Return the [x, y] coordinate for the center point of the cell that contains the specified text.  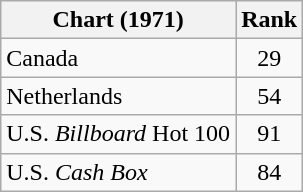
Chart (1971) [118, 20]
54 [270, 96]
U.S. Cash Box [118, 172]
29 [270, 58]
U.S. Billboard Hot 100 [118, 134]
91 [270, 134]
Canada [118, 58]
Rank [270, 20]
Netherlands [118, 96]
84 [270, 172]
